Extract the (x, y) coordinate from the center of the cell holding the provided text.  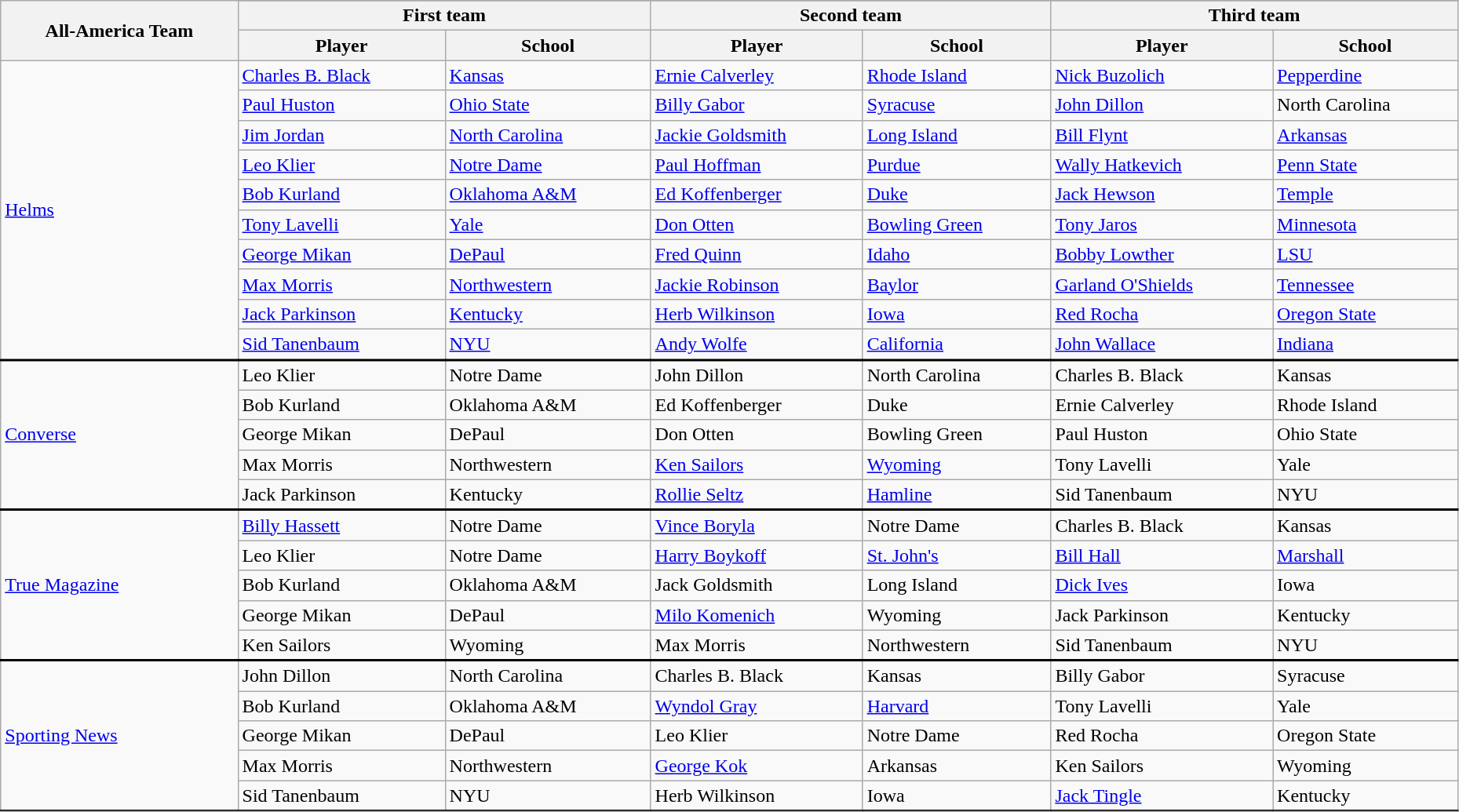
Marshall (1366, 555)
Rollie Seltz (757, 494)
Purdue (957, 165)
Fred Quinn (757, 254)
Bobby Lowther (1162, 254)
LSU (1366, 254)
Minnesota (1366, 224)
Tennessee (1366, 284)
First team (444, 16)
Milo Komenich (757, 615)
Vince Boryla (757, 526)
Jack Goldsmith (757, 585)
John Wallace (1162, 344)
Hamline (957, 494)
Bill Hall (1162, 555)
Indiana (1366, 344)
All-America Team (119, 31)
Sporting News (119, 736)
Jack Hewson (1162, 195)
Jim Jordan (341, 135)
Tony Jaros (1162, 224)
Helms (119, 210)
Andy Wolfe (757, 344)
California (957, 344)
Baylor (957, 284)
Penn State (1366, 165)
Harvard (957, 706)
Garland O'Shields (1162, 284)
Third team (1254, 16)
St. John's (957, 555)
Nick Buzolich (1162, 75)
Bill Flynt (1162, 135)
True Magazine (119, 585)
Idaho (957, 254)
Billy Hassett (341, 526)
Wally Hatkevich (1162, 165)
Second team (851, 16)
Wyndol Gray (757, 706)
George Kok (757, 766)
Harry Boykoff (757, 555)
Paul Hoffman (757, 165)
Jack Tingle (1162, 796)
Jackie Goldsmith (757, 135)
Temple (1366, 195)
Converse (119, 435)
Pepperdine (1366, 75)
Dick Ives (1162, 585)
Jackie Robinson (757, 284)
